Determine the (X, Y) coordinate at the center of the cell enclosing the given text.  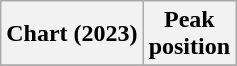
Chart (2023) (72, 34)
Peakposition (189, 34)
